Scan for the cell matching the given text and deliver its (X, Y) coordinate at center. 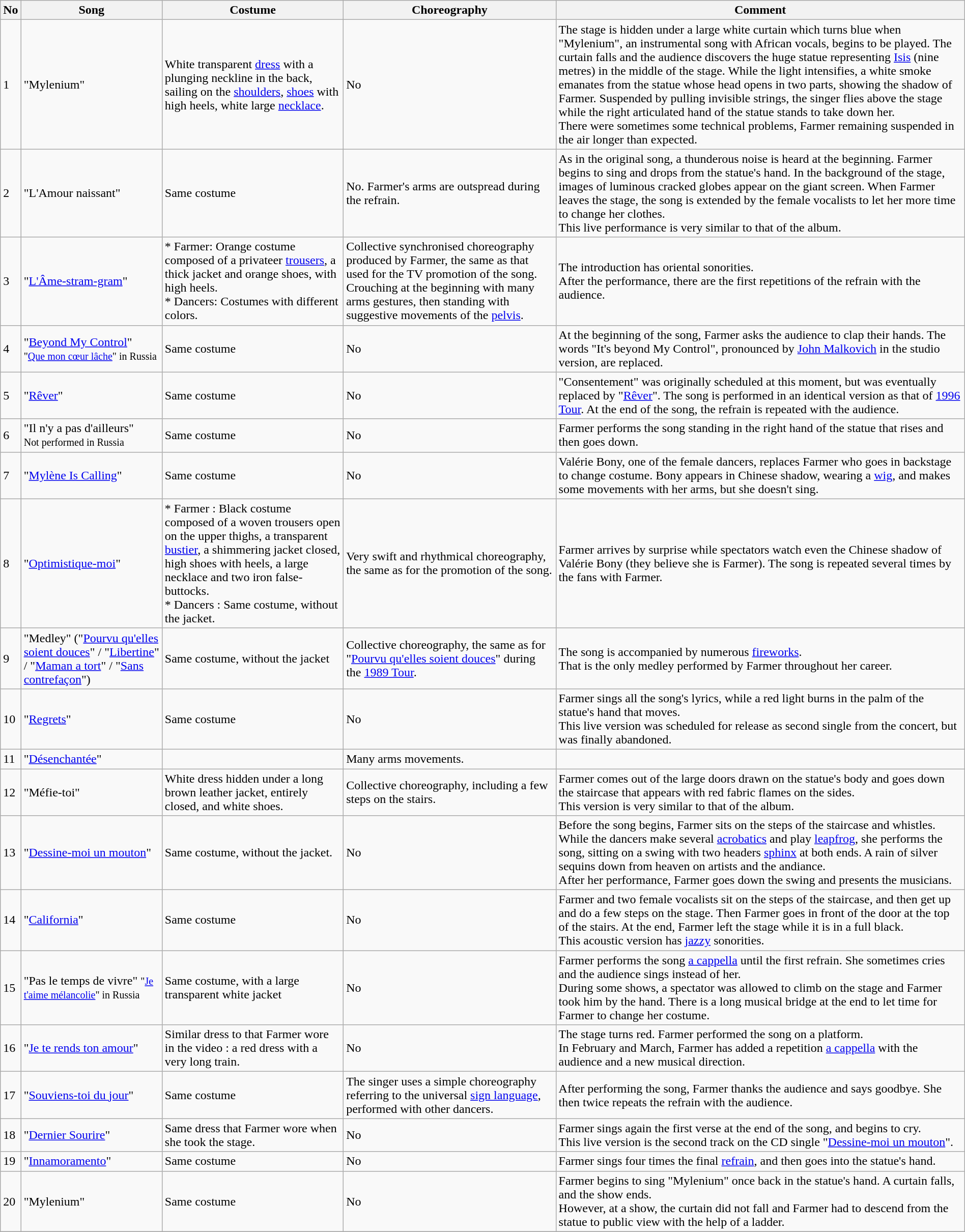
White dress hidden under a long brown leather jacket, entirely closed, and white shoes. (252, 792)
2 (11, 193)
7 (11, 475)
13 (11, 853)
Similar dress to that Farmer wore in the video : a red dress with a very long train. (252, 1048)
Collective choreography, the same as for "Pourvu qu'elles soient douces" during the 1989 Tour. (450, 658)
Farmer sings four times the final refrain, and then goes into the statue's hand. (760, 1161)
"L'Âme-stram-gram" (92, 281)
"Dessine-moi un mouton" (92, 853)
Song (92, 10)
Collective choreography, including a few steps on the stairs. (450, 792)
The singer uses a simple choreography referring to the universal sign language, performed with other dancers. (450, 1095)
Same costume, with a large transparent white jacket (252, 988)
Choreography (450, 10)
8 (11, 563)
1 (11, 84)
No. Farmer's arms are outspread during the refrain. (450, 193)
Many arms movements. (450, 759)
"Beyond My Control" "Que mon cœur lâche" in Russia (92, 349)
3 (11, 281)
"Il n'y a pas d'ailleurs" Not performed in Russia (92, 436)
Same dress that Farmer wore when she took the stage. (252, 1135)
"L'Amour naissant" (92, 193)
"Optimistique-moi" (92, 563)
9 (11, 658)
The song is accompanied by numerous fireworks.That is the only medley performed by Farmer throughout her career. (760, 658)
Farmer performs the song standing in the right hand of the statue that rises and then goes down. (760, 436)
16 (11, 1048)
11 (11, 759)
15 (11, 988)
The introduction has oriental sonorities.After the performance, there are the first repetitions of the refrain with the audience. (760, 281)
"Dernier Sourire" (92, 1135)
19 (11, 1161)
5 (11, 395)
"Regrets" (92, 719)
6 (11, 436)
"Rêver" (92, 395)
White transparent dress with a plunging neckline in the back, sailing on the shoulders, shoes with high heels, white large necklace. (252, 84)
"Désenchantée" (92, 759)
"Mylène Is Calling" (92, 475)
17 (11, 1095)
Same costume, without the jacket. (252, 853)
After performing the song, Farmer thanks the audience and says goodbye. She then twice repeats the refrain with the audience. (760, 1095)
"Pas le temps de vivre" "Je t'aime mélancolie" in Russia (92, 988)
"Innamoramento" (92, 1161)
"Medley" ("Pourvu qu'elles soient douces" / "Libertine" / "Maman a tort" / "Sans contrefaçon") (92, 658)
Comment (760, 10)
"Je te rends ton amour" (92, 1048)
Same costume, without the jacket (252, 658)
10 (11, 719)
"Souviens-toi du jour" (92, 1095)
14 (11, 920)
"California" (92, 920)
4 (11, 349)
"Méfie-toi" (92, 792)
Very swift and rhythmical choreography, the same as for the promotion of the song. (450, 563)
Costume (252, 10)
18 (11, 1135)
20 (11, 1201)
12 (11, 792)
